Identify which cell holds the provided text, then report its [X, Y] central coordinate. 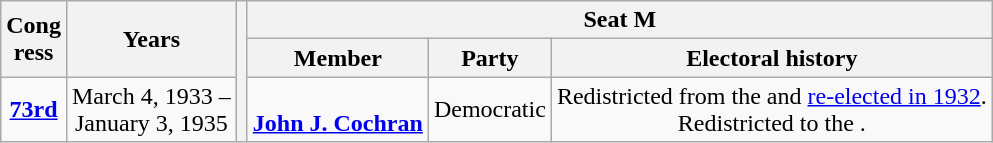
Seat M [620, 20]
Electoral history [772, 58]
73rd [34, 110]
Member [338, 58]
Congress [34, 39]
Years [151, 39]
March 4, 1933 –January 3, 1935 [151, 110]
Democratic [490, 110]
Party [490, 58]
Redistricted from the and re-elected in 1932.Redistricted to the . [772, 110]
John J. Cochran [338, 110]
